Extract the [X, Y] coordinate from the center of the cell holding the provided text.  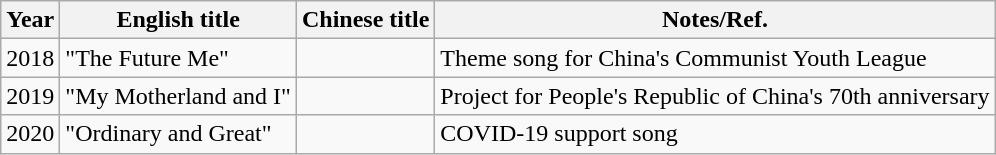
Year [30, 20]
"The Future Me" [178, 58]
Chinese title [365, 20]
COVID-19 support song [715, 134]
"Ordinary and Great" [178, 134]
2020 [30, 134]
English title [178, 20]
2018 [30, 58]
Theme song for China's Communist Youth League [715, 58]
2019 [30, 96]
Project for People's Republic of China's 70th anniversary [715, 96]
Notes/Ref. [715, 20]
"My Motherland and I" [178, 96]
